Identify which cell holds the provided text, then report its [x, y] central coordinate. 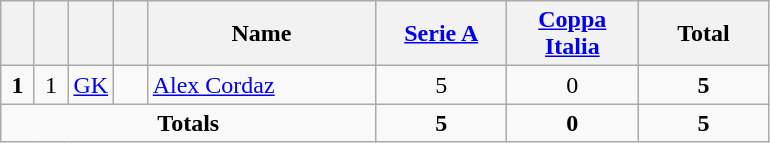
Coppa Italia [572, 34]
GK [91, 85]
Total [704, 34]
Serie A [442, 34]
Name [262, 34]
Totals [188, 123]
Alex Cordaz [262, 85]
